Extract the [x, y] coordinate from the center of the cell holding the provided text.  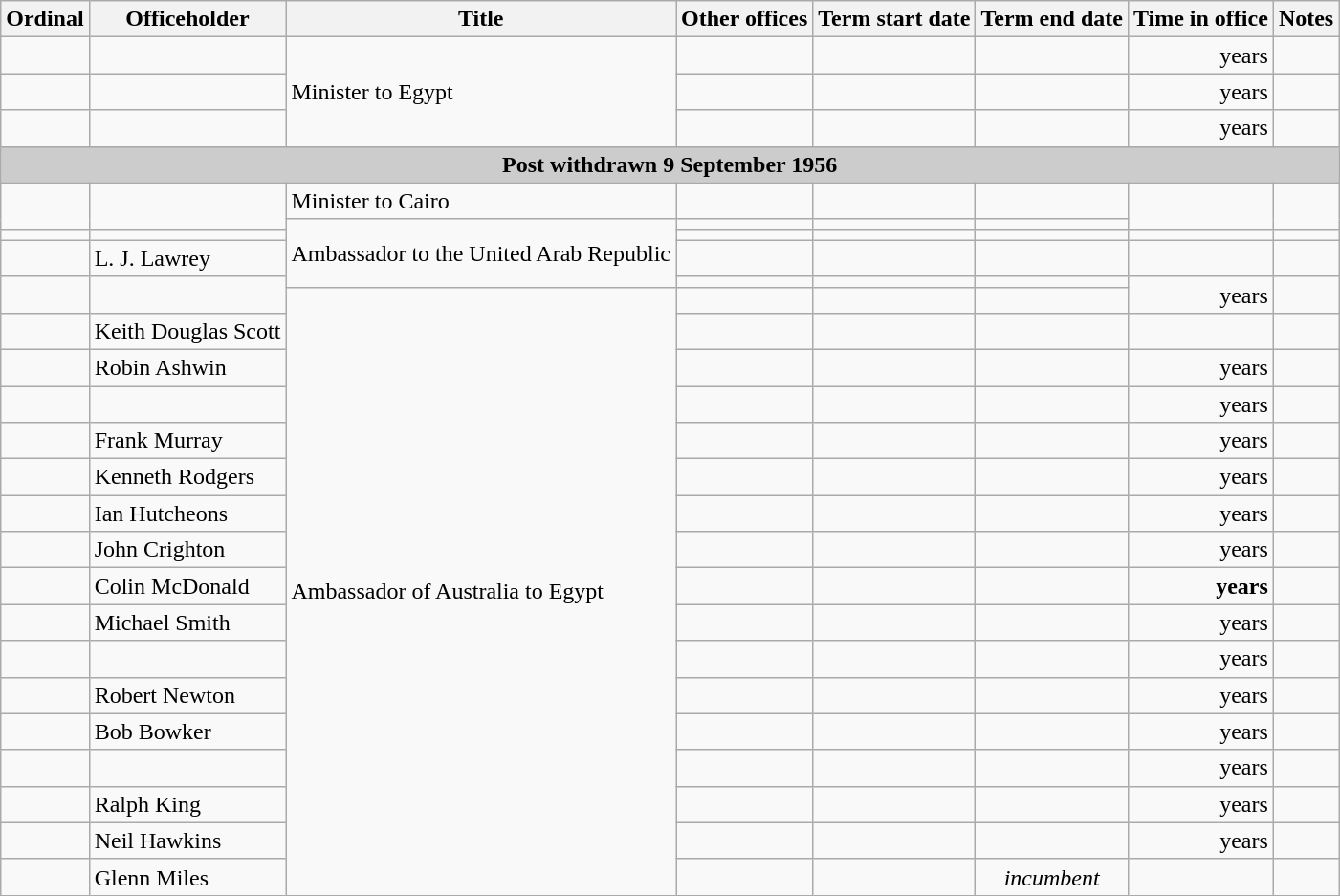
Ian Hutcheons [187, 514]
Ambassador of Australia to Egypt [481, 591]
Term end date [1052, 19]
Frank Murray [187, 441]
Michael Smith [187, 623]
Minister to Cairo [481, 201]
Other offices [744, 19]
L. J. Lawrey [187, 258]
Title [481, 19]
Robin Ashwin [187, 367]
Bob Bowker [187, 732]
Ambassador to the United Arab Republic [481, 252]
Neil Hawkins [187, 841]
Time in office [1200, 19]
Notes [1306, 19]
Colin McDonald [187, 586]
John Crighton [187, 550]
Glenn Miles [187, 877]
Keith Douglas Scott [187, 331]
Officeholder [187, 19]
Robert Newton [187, 695]
Term start date [894, 19]
Ralph King [187, 804]
Post withdrawn 9 September 1956 [670, 164]
Kenneth Rodgers [187, 477]
Ordinal [45, 19]
Minister to Egypt [481, 92]
incumbent [1052, 877]
